From the cell containing the given text, extract its center point as [X, Y] coordinate. 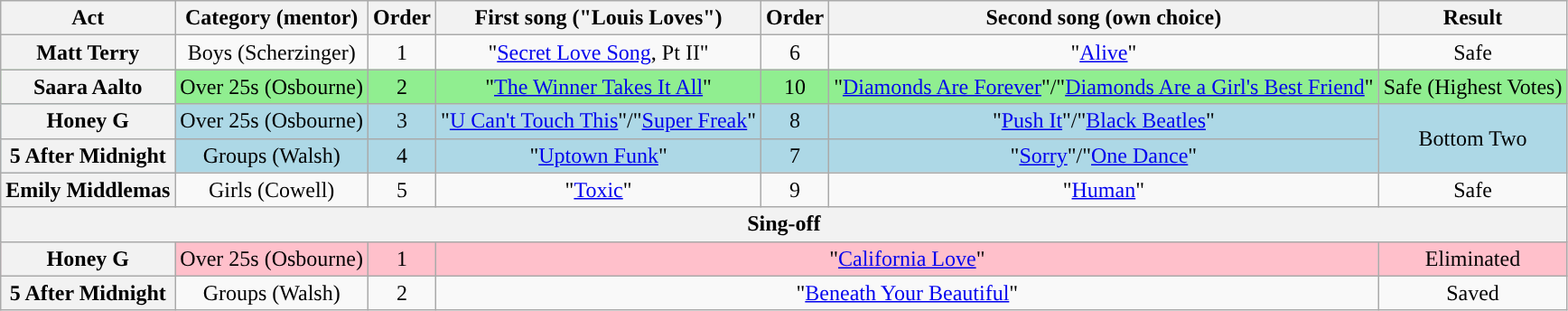
9 [795, 190]
"Alive" [1104, 52]
Category (mentor) [272, 18]
8 [795, 121]
"U Can't Touch This"/"Super Freak" [599, 121]
"Toxic" [599, 190]
Saved [1472, 293]
Matt Terry [89, 52]
"Diamonds Are Forever"/"Diamonds Are a Girl's Best Friend" [1104, 87]
"Human" [1104, 190]
Boys (Scherzinger) [272, 52]
First song ("Louis Loves") [599, 18]
5 [403, 190]
7 [795, 155]
Result [1472, 18]
Second song (own choice) [1104, 18]
"California Love" [908, 259]
Saara Aalto [89, 87]
Sing-off [784, 224]
"Secret Love Song, Pt II" [599, 52]
10 [795, 87]
Girls (Cowell) [272, 190]
"The Winner Takes It All" [599, 87]
"Sorry"/"One Dance" [1104, 155]
6 [795, 52]
"Beneath Your Beautiful" [908, 293]
Act [89, 18]
Bottom Two [1472, 138]
Safe (Highest Votes) [1472, 87]
Emily Middlemas [89, 190]
"Uptown Funk" [599, 155]
4 [403, 155]
"Push It"/"Black Beatles" [1104, 121]
3 [403, 121]
Eliminated [1472, 259]
